Return (X, Y) of the center of cell containing provided text 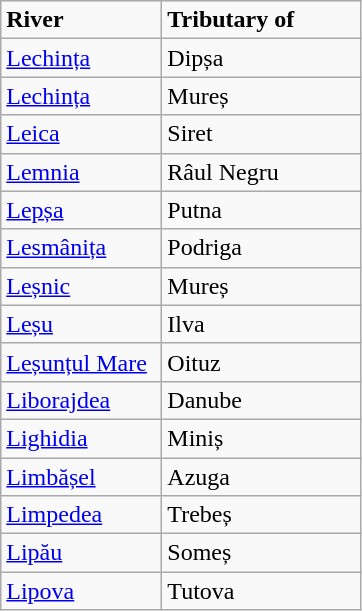
Râul Negru (262, 172)
Liborajdea (82, 400)
Siret (262, 134)
Lighidia (82, 438)
Lepșa (82, 210)
Miniș (262, 438)
Ilva (262, 324)
Oituz (262, 362)
Lesmânița (82, 248)
Leica (82, 134)
Leșnic (82, 286)
Tributary of (262, 20)
Trebeș (262, 515)
Someș (262, 553)
Lipău (82, 553)
Limpedea (82, 515)
Putna (262, 210)
Podriga (262, 248)
Limbășel (82, 477)
Azuga (262, 477)
Lemnia (82, 172)
Dipșa (262, 58)
Danube (262, 400)
Leșunțul Mare (82, 362)
Leșu (82, 324)
Lipova (82, 591)
Tutova (262, 591)
River (82, 20)
